Return [x, y] of the center of cell containing provided text 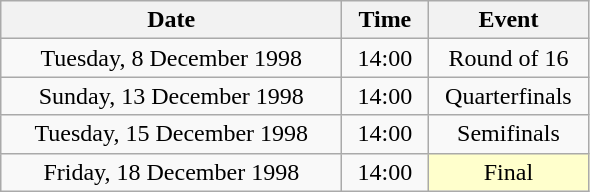
Final [508, 172]
Tuesday, 15 December 1998 [172, 134]
Tuesday, 8 December 1998 [172, 58]
Round of 16 [508, 58]
Friday, 18 December 1998 [172, 172]
Date [172, 20]
Sunday, 13 December 1998 [172, 96]
Quarterfinals [508, 96]
Semifinals [508, 134]
Event [508, 20]
Time [385, 20]
